Capture the cell that displays the provided text and extract its [x, y] central coordinate. 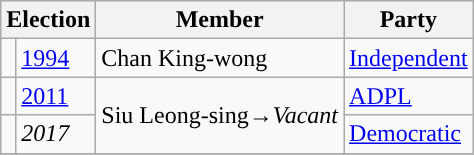
1994 [56, 58]
Independent [409, 58]
Election [48, 20]
2017 [56, 134]
ADPL [409, 96]
2011 [56, 96]
Member [220, 20]
Chan King-wong [220, 58]
Democratic [409, 134]
Siu Leong-sing→Vacant [220, 115]
Party [409, 20]
